For the text-containing cell, return its midpoint in [x, y] coordinate format. 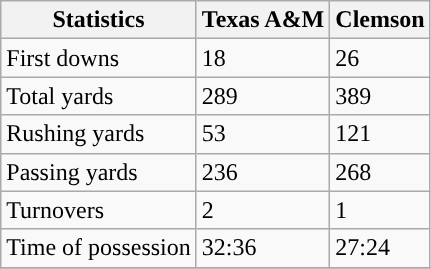
Time of possession [99, 248]
236 [263, 172]
32:36 [263, 248]
268 [380, 172]
2 [263, 210]
26 [380, 58]
Texas A&M [263, 20]
Clemson [380, 20]
121 [380, 134]
1 [380, 210]
27:24 [380, 248]
18 [263, 58]
Rushing yards [99, 134]
Statistics [99, 20]
Turnovers [99, 210]
53 [263, 134]
Total yards [99, 96]
First downs [99, 58]
389 [380, 96]
289 [263, 96]
Passing yards [99, 172]
